Locate the cell with the specified text and output its [X, Y] center coordinate. 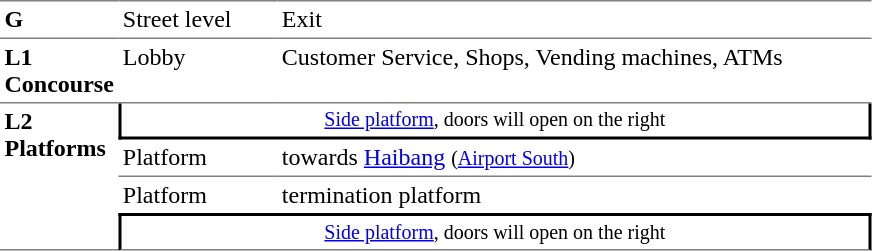
L1Concourse [59, 71]
Street level [198, 19]
L2Platforms [59, 178]
Customer Service, Shops, Vending machines, ATMs [574, 71]
Lobby [198, 71]
G [59, 19]
towards Haibang (Airport South) [574, 159]
termination platform [574, 195]
Exit [574, 19]
